Return the [x, y] coordinate for the center point of the cell that contains the specified text.  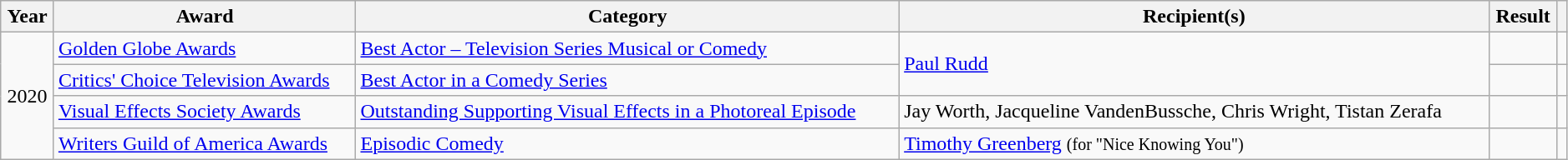
Best Actor – Television Series Musical or Comedy [628, 48]
Result [1523, 17]
Timothy Greenberg (for "Nice Knowing You") [1195, 143]
Category [628, 17]
Best Actor in a Comedy Series [628, 80]
Writers Guild of America Awards [205, 143]
Jay Worth, Jacqueline VandenBussche, Chris Wright, Tistan Zerafa [1195, 112]
Recipient(s) [1195, 17]
2020 [28, 96]
Visual Effects Society Awards [205, 112]
Paul Rudd [1195, 64]
Award [205, 17]
Critics' Choice Television Awards [205, 80]
Year [28, 17]
Golden Globe Awards [205, 48]
Episodic Comedy [628, 143]
Outstanding Supporting Visual Effects in a Photoreal Episode [628, 112]
